Detect which cell encompasses the target text, then output its [x, y] center coordinate. 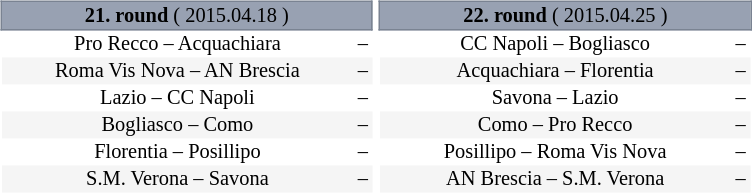
Florentia – Posillipo [177, 152]
Savona – Lazio [556, 98]
CC Napoli – Bogliasco [556, 44]
Como – Pro Recco [556, 126]
Roma Vis Nova – AN Brescia [177, 72]
Lazio – CC Napoli [177, 98]
22. round ( 2015.04.25 ) [566, 15]
Pro Recco – Acquachiara [177, 44]
Acquachiara – Florentia [556, 72]
Bogliasco – Como [177, 126]
Posillipo – Roma Vis Nova [556, 152]
S.M. Verona – Savona [177, 180]
AN Brescia – S.M. Verona [556, 180]
21. round ( 2015.04.18 ) [186, 15]
